Return [X, Y] of the center of cell containing provided text 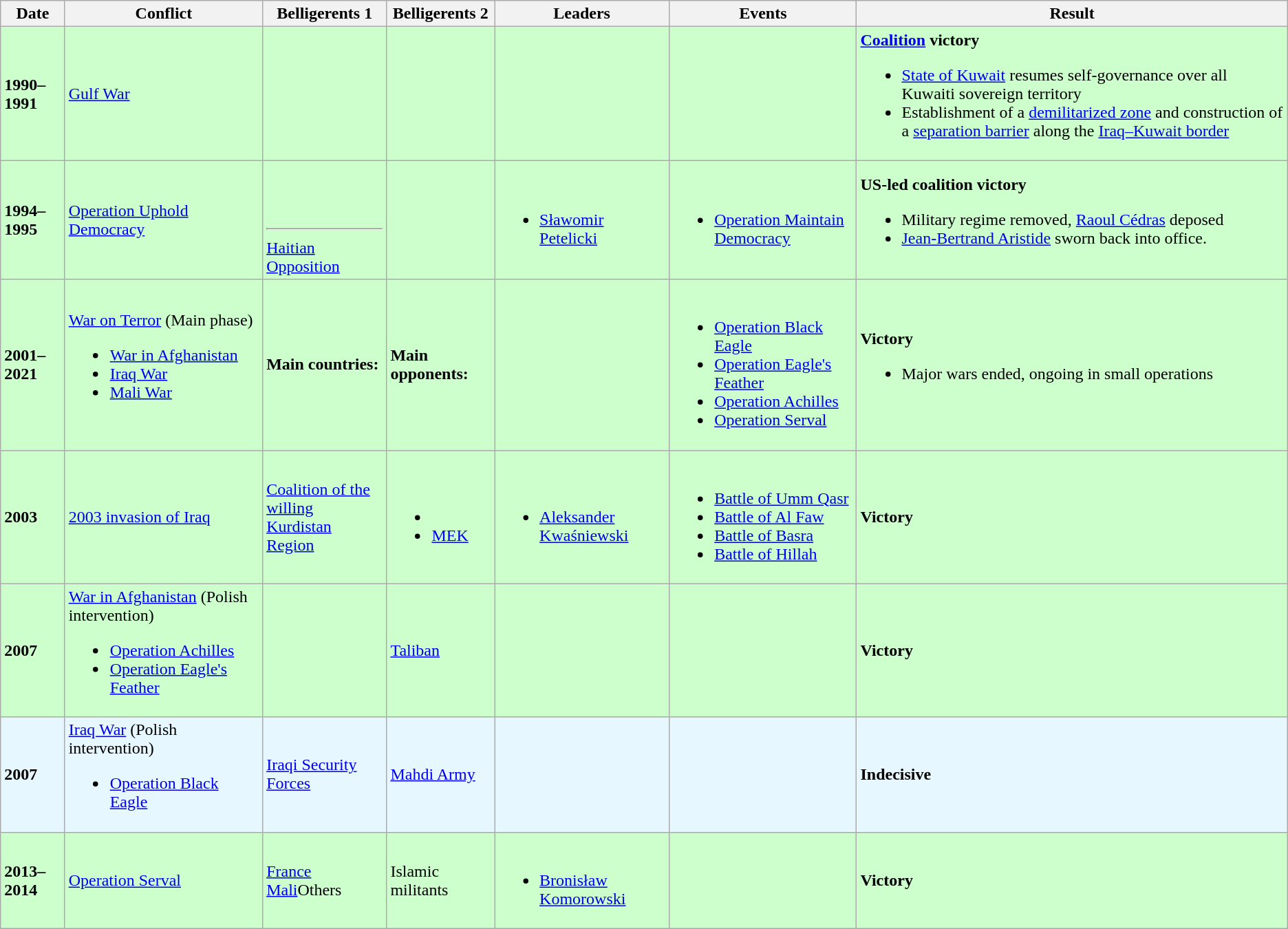
2013–2014 [33, 880]
Leaders [582, 14]
Belligerents 1 [325, 14]
Indecisive [1072, 775]
France MaliOthers [325, 880]
Operation Maintain Democracy [763, 220]
2003 [33, 517]
Date [33, 14]
2003 invasion of Iraq [164, 517]
Iraqi Security Forces [325, 775]
Conflict [164, 14]
Gulf War [164, 94]
Islamic militants [440, 880]
1994–1995 [33, 220]
Iraq War (Polish intervention)Operation Black Eagle [164, 775]
VictoryMajor wars ended, ongoing in small operations [1072, 365]
Aleksander Kwaśniewski [582, 517]
Operation Serval [164, 880]
War on Terror (Main phase)War in AfghanistanIraq WarMali War [164, 365]
MEK [440, 517]
Result [1072, 14]
Taliban [440, 650]
Mahdi Army [440, 775]
War in Afghanistan (Polish intervention)Operation AchillesOperation Eagle's Feather [164, 650]
Main countries: [325, 365]
Operation Black EagleOperation Eagle's FeatherOperation AchillesOperation Serval [763, 365]
2001–2021 [33, 365]
Coalition of the willing Kurdistan Region [325, 517]
Main opponents: [440, 365]
Belligerents 2 [440, 14]
Sławomir Petelicki [582, 220]
Events [763, 14]
Haitian Opposition [325, 220]
Bronisław Komorowski [582, 880]
Operation Uphold Democracy [164, 220]
Battle of Umm QasrBattle of Al FawBattle of BasraBattle of Hillah [763, 517]
US-led coalition victoryMilitary regime removed, Raoul Cédras deposedJean-Bertrand Aristide sworn back into office. [1072, 220]
1990–1991 [33, 94]
